Find where the given text appears and provide that cell's center as (X, Y) coordinate. 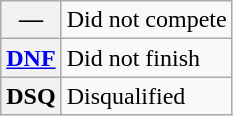
Did not finish (146, 58)
— (31, 20)
DSQ (31, 96)
DNF (31, 58)
Did not compete (146, 20)
Disqualified (146, 96)
